For the text-containing cell, return its midpoint in (X, Y) coordinate format. 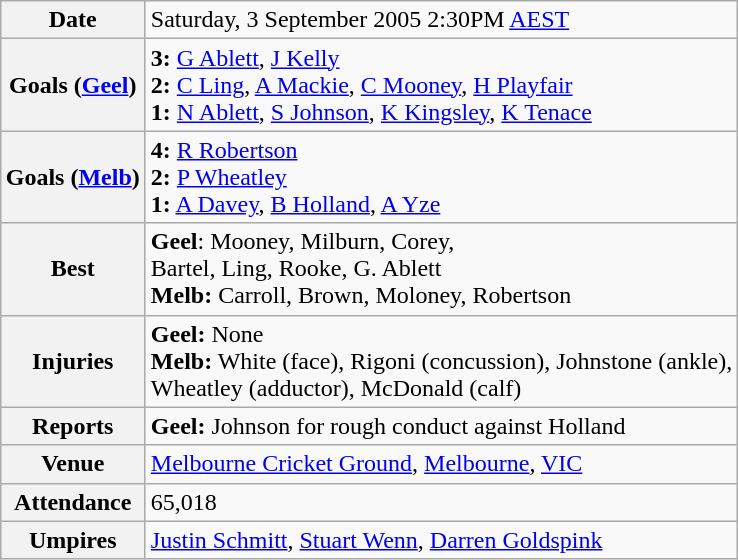
Umpires (72, 540)
Goals (Geel) (72, 85)
Geel: Johnson for rough conduct against Holland (441, 426)
Best (72, 269)
Geel: NoneMelb: White (face), Rigoni (concussion), Johnstone (ankle),Wheatley (adductor), McDonald (calf) (441, 361)
3: G Ablett, J Kelly2: C Ling, A Mackie, C Mooney, H Playfair1: N Ablett, S Johnson, K Kingsley, K Tenace (441, 85)
Attendance (72, 502)
Venue (72, 464)
Melbourne Cricket Ground, Melbourne, VIC (441, 464)
Reports (72, 426)
Injuries (72, 361)
Geel: Mooney, Milburn, Corey,Bartel, Ling, Rooke, G. AblettMelb: Carroll, Brown, Moloney, Robertson (441, 269)
Goals (Melb) (72, 177)
65,018 (441, 502)
Justin Schmitt, Stuart Wenn, Darren Goldspink (441, 540)
4: R Robertson2: P Wheatley1: A Davey, B Holland, A Yze (441, 177)
Saturday, 3 September 2005 2:30PM AEST (441, 20)
Date (72, 20)
